Locate the cell with the specified text and output its (x, y) center coordinate. 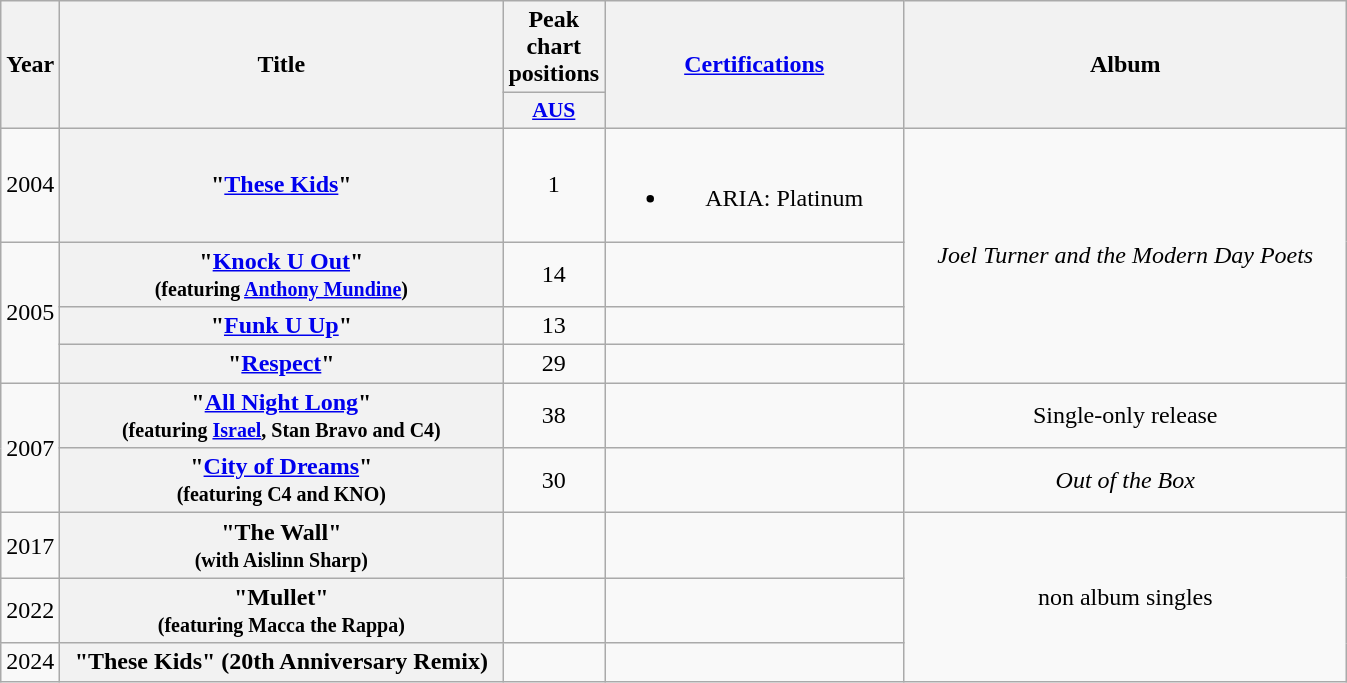
2017 (30, 546)
Single-only release (1126, 416)
"Respect" (282, 364)
"These Kids" (282, 184)
non album singles (1126, 597)
30 (554, 480)
Out of the Box (1126, 480)
29 (554, 364)
Year (30, 65)
38 (554, 416)
"Knock U Out"(featuring Anthony Mundine) (282, 274)
Certifications (754, 65)
Joel Turner and the Modern Day Poets (1126, 255)
14 (554, 274)
ARIA: Platinum (754, 184)
2024 (30, 662)
"Funk U Up" (282, 326)
2022 (30, 610)
Album (1126, 65)
"The Wall"(with Aislinn Sharp) (282, 546)
Title (282, 65)
2007 (30, 448)
13 (554, 326)
"All Night Long"(featuring Israel, Stan Bravo and C4) (282, 416)
"Mullet"(featuring Macca the Rappa) (282, 610)
"These Kids" (20th Anniversary Remix) (282, 662)
Peak chart positions (554, 47)
1 (554, 184)
AUS (554, 111)
2005 (30, 312)
2004 (30, 184)
"City of Dreams"(featuring C4 and KNO) (282, 480)
